Return [x, y] of the center of cell containing provided text 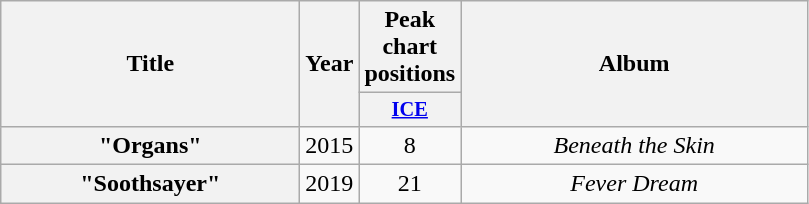
Title [150, 64]
Year [330, 64]
"Organs" [150, 145]
ICE [410, 110]
Album [634, 64]
2019 [330, 184]
Beneath the Skin [634, 145]
2015 [330, 145]
"Soothsayer" [150, 184]
21 [410, 184]
Fever Dream [634, 184]
8 [410, 145]
Peak chart positions [410, 47]
